Detect which cell encompasses the target text, then output its [X, Y] center coordinate. 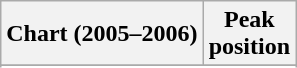
Chart (2005–2006) [102, 34]
Peakposition [249, 34]
